Return [x, y] of the center of cell containing provided text 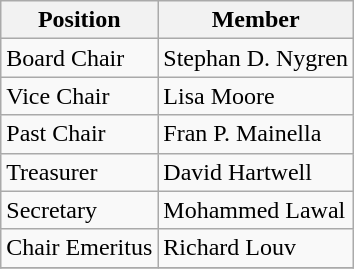
Chair Emeritus [80, 248]
Past Chair [80, 134]
Member [256, 20]
Stephan D. Nygren [256, 58]
Position [80, 20]
Richard Louv [256, 248]
Mohammed Lawal [256, 210]
Lisa Moore [256, 96]
David Hartwell [256, 172]
Board Chair [80, 58]
Secretary [80, 210]
Vice Chair [80, 96]
Fran P. Mainella [256, 134]
Treasurer [80, 172]
